Capture the cell that displays the provided text and extract its (X, Y) central coordinate. 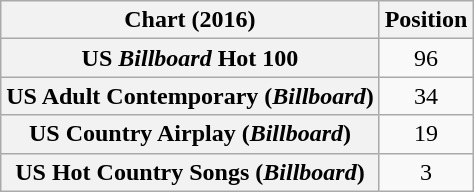
34 (426, 96)
US Billboard Hot 100 (190, 58)
Chart (2016) (190, 20)
19 (426, 134)
Position (426, 20)
US Hot Country Songs (Billboard) (190, 172)
US Country Airplay (Billboard) (190, 134)
US Adult Contemporary (Billboard) (190, 96)
96 (426, 58)
3 (426, 172)
